Identify which cell holds the provided text, then report its (x, y) central coordinate. 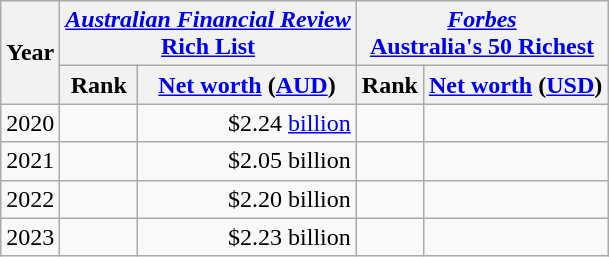
$2.20 billion (248, 199)
2022 (30, 199)
2020 (30, 123)
$2.05 billion (248, 161)
Net worth (AUD) (248, 85)
$2.23 billion (248, 237)
Net worth (USD) (515, 85)
ForbesAustralia's 50 Richest (482, 34)
2021 (30, 161)
$2.24 billion (248, 123)
2023 (30, 237)
Australian Financial ReviewRich List (208, 34)
Year (30, 52)
